Provide the (x, y) coordinate of the cell's center where the given text is located.  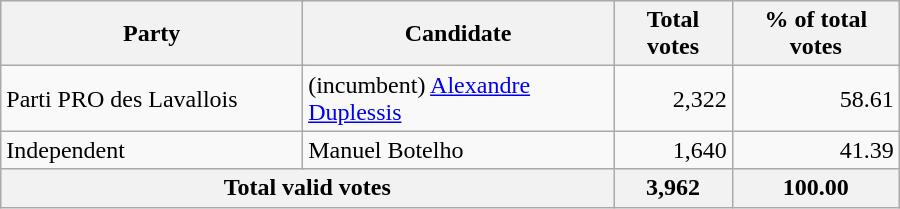
41.39 (816, 150)
1,640 (674, 150)
Party (152, 34)
(incumbent) Alexandre Duplessis (458, 98)
Candidate (458, 34)
3,962 (674, 188)
2,322 (674, 98)
% of total votes (816, 34)
Manuel Botelho (458, 150)
100.00 (816, 188)
58.61 (816, 98)
Total valid votes (308, 188)
Total votes (674, 34)
Parti PRO des Lavallois (152, 98)
Independent (152, 150)
